Return [X, Y] of the center of cell containing provided text 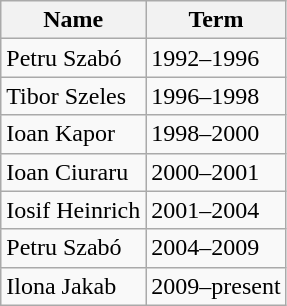
Ioan Kapor [74, 134]
1998–2000 [216, 134]
Iosif Heinrich [74, 210]
Ilona Jakab [74, 286]
2009–present [216, 286]
Tibor Szeles [74, 96]
2004–2009 [216, 248]
Term [216, 20]
2001–2004 [216, 210]
Ioan Ciuraru [74, 172]
1996–1998 [216, 96]
Name [74, 20]
2000–2001 [216, 172]
1992–1996 [216, 58]
